Find where the given text appears and provide that cell's center as (X, Y) coordinate. 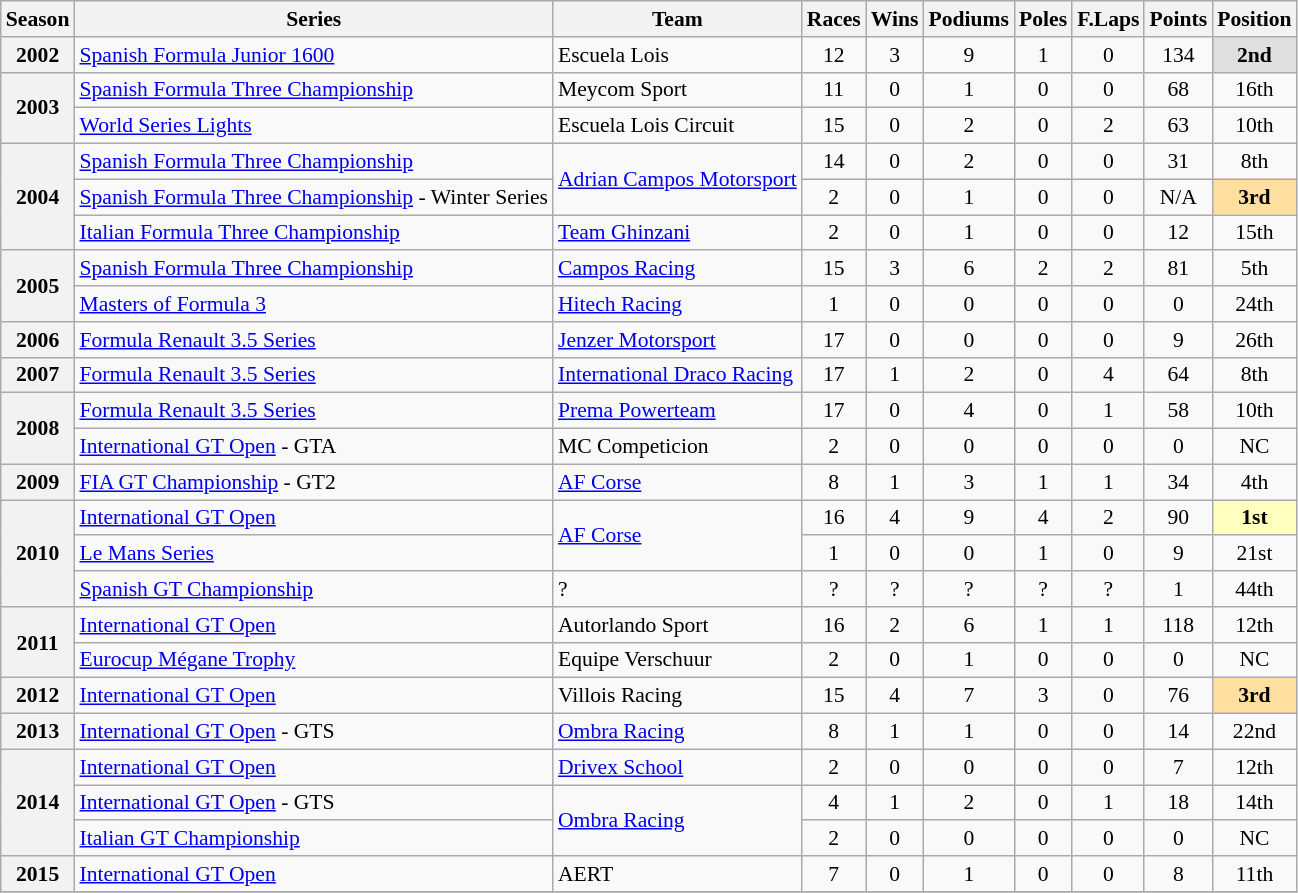
2003 (38, 108)
Italian Formula Three Championship (313, 233)
2007 (38, 375)
Villois Racing (678, 696)
Prema Powerteam (678, 411)
Wins (895, 19)
Poles (1043, 19)
31 (1178, 162)
11 (834, 90)
76 (1178, 696)
MC Competicion (678, 447)
2006 (38, 340)
118 (1178, 625)
Equipe Verschuur (678, 660)
22nd (1254, 732)
63 (1178, 126)
Spanish Formula Three Championship - Winter Series (313, 197)
2011 (38, 642)
Races (834, 19)
Italian GT Championship (313, 839)
Spanish GT Championship (313, 589)
2013 (38, 732)
AERT (678, 874)
International GT Open - GTA (313, 447)
Podiums (970, 19)
Masters of Formula 3 (313, 304)
134 (1178, 55)
24th (1254, 304)
26th (1254, 340)
90 (1178, 518)
F.Laps (1108, 19)
2012 (38, 696)
Meycom Sport (678, 90)
2004 (38, 198)
68 (1178, 90)
34 (1178, 482)
81 (1178, 269)
14th (1254, 803)
16th (1254, 90)
11th (1254, 874)
1st (1254, 518)
Team (678, 19)
2008 (38, 428)
Hitech Racing (678, 304)
2009 (38, 482)
5th (1254, 269)
18 (1178, 803)
2nd (1254, 55)
International Draco Racing (678, 375)
64 (1178, 375)
Position (1254, 19)
4th (1254, 482)
44th (1254, 589)
2015 (38, 874)
FIA GT Championship - GT2 (313, 482)
Points (1178, 19)
Season (38, 19)
Team Ghinzani (678, 233)
15th (1254, 233)
World Series Lights (313, 126)
Autorlando Sport (678, 625)
Le Mans Series (313, 554)
2005 (38, 286)
2014 (38, 802)
21st (1254, 554)
Campos Racing (678, 269)
Jenzer Motorsport (678, 340)
Spanish Formula Junior 1600 (313, 55)
58 (1178, 411)
Escuela Lois (678, 55)
Escuela Lois Circuit (678, 126)
Drivex School (678, 767)
Eurocup Mégane Trophy (313, 660)
2010 (38, 554)
Series (313, 19)
N/A (1178, 197)
Adrian Campos Motorsport (678, 180)
2002 (38, 55)
